Identify which cell holds the provided text, then report its [x, y] central coordinate. 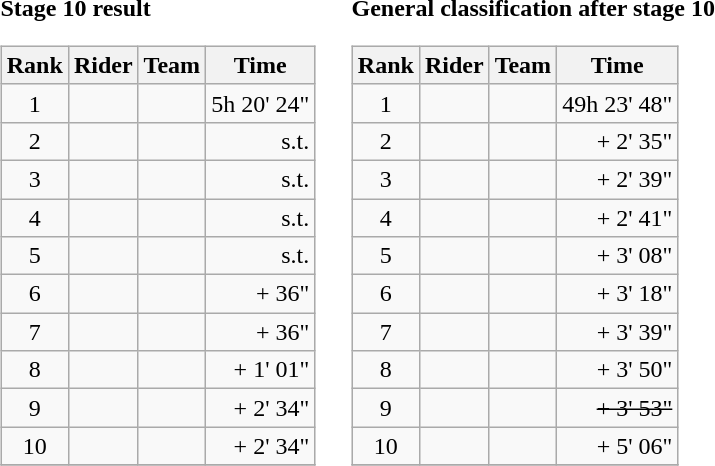
+ 3' 53" [618, 408]
5h 20' 24" [260, 103]
+ 3' 50" [618, 370]
+ 3' 08" [618, 256]
+ 2' 35" [618, 141]
+ 5' 06" [618, 446]
49h 23' 48" [618, 103]
+ 3' 39" [618, 332]
+ 2' 39" [618, 179]
+ 2' 41" [618, 217]
+ 3' 18" [618, 294]
+ 1' 01" [260, 370]
